Extract the (X, Y) coordinate from the center of the cell holding the provided text.  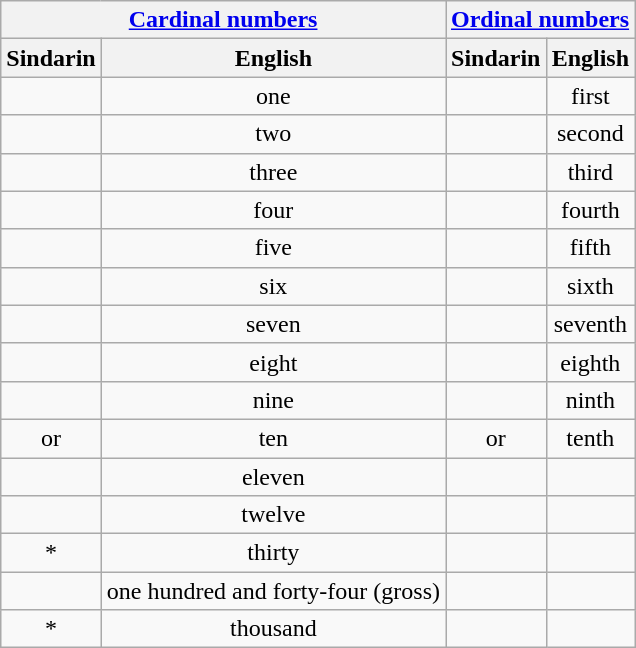
Cardinal numbers (224, 20)
three (273, 172)
thousand (273, 629)
ten (273, 438)
eleven (273, 477)
one hundred and forty-four (gross) (273, 591)
four (273, 210)
five (273, 248)
seven (273, 324)
fourth (590, 210)
third (590, 172)
fifth (590, 248)
Ordinal numbers (540, 20)
twelve (273, 515)
nine (273, 400)
two (273, 134)
eighth (590, 362)
ninth (590, 400)
first (590, 96)
sixth (590, 286)
seventh (590, 324)
thirty (273, 553)
six (273, 286)
tenth (590, 438)
one (273, 96)
second (590, 134)
eight (273, 362)
